Find where the given text appears and provide that cell's center as (X, Y) coordinate. 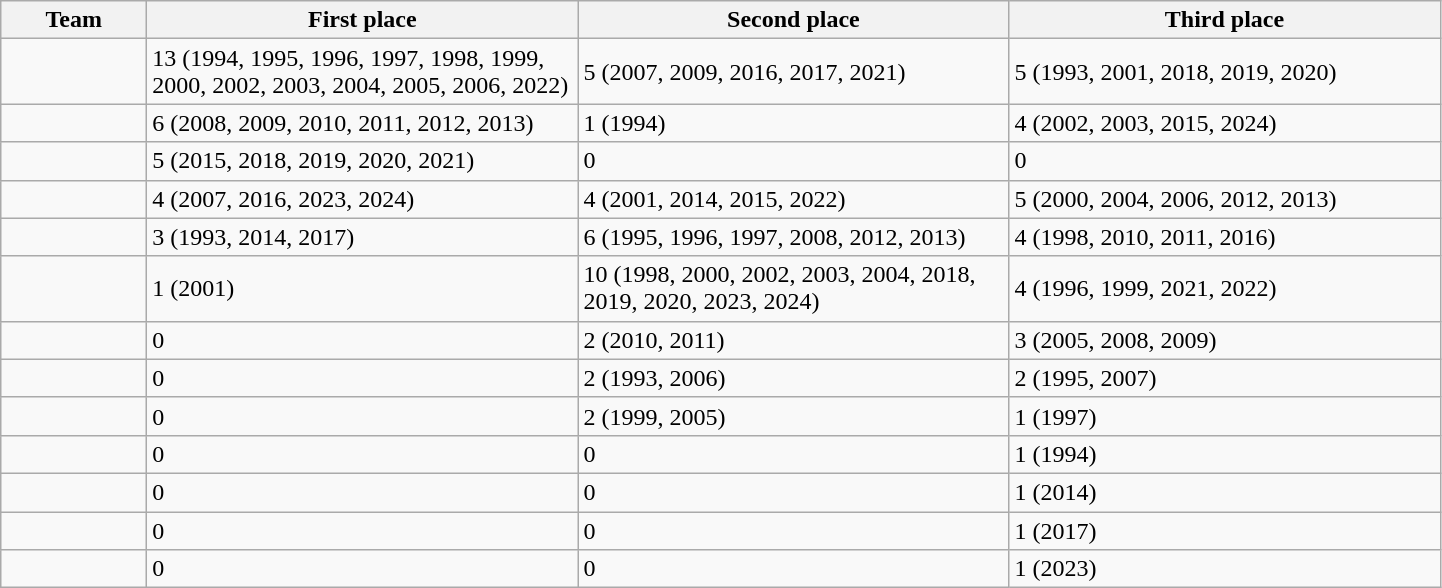
5 (1993, 2001, 2018, 2019, 2020) (1224, 72)
5 (2000, 2004, 2006, 2012, 2013) (1224, 199)
5 (2015, 2018, 2019, 2020, 2021) (362, 161)
4 (2001, 2014, 2015, 2022) (794, 199)
4 (1998, 2010, 2011, 2016) (1224, 237)
2 (1993, 2006) (794, 378)
1 (2023) (1224, 569)
Team (74, 20)
1 (2017) (1224, 531)
4 (2002, 2003, 2015, 2024) (1224, 123)
First place (362, 20)
2 (2010, 2011) (794, 340)
5 (2007, 2009, 2016, 2017, 2021) (794, 72)
1 (2001) (362, 288)
Second place (794, 20)
3 (1993, 2014, 2017) (362, 237)
1 (2014) (1224, 492)
2 (1995, 2007) (1224, 378)
6 (1995, 1996, 1997, 2008, 2012, 2013) (794, 237)
6 (2008, 2009, 2010, 2011, 2012, 2013) (362, 123)
Third place (1224, 20)
4 (2007, 2016, 2023, 2024) (362, 199)
1 (1997) (1224, 416)
4 (1996, 1999, 2021, 2022) (1224, 288)
2 (1999, 2005) (794, 416)
10 (1998, 2000, 2002, 2003, 2004, 2018, 2019, 2020, 2023, 2024) (794, 288)
3 (2005, 2008, 2009) (1224, 340)
13 (1994, 1995, 1996, 1997, 1998, 1999, 2000, 2002, 2003, 2004, 2005, 2006, 2022) (362, 72)
